Locate the cell with the specified text and output its [x, y] center coordinate. 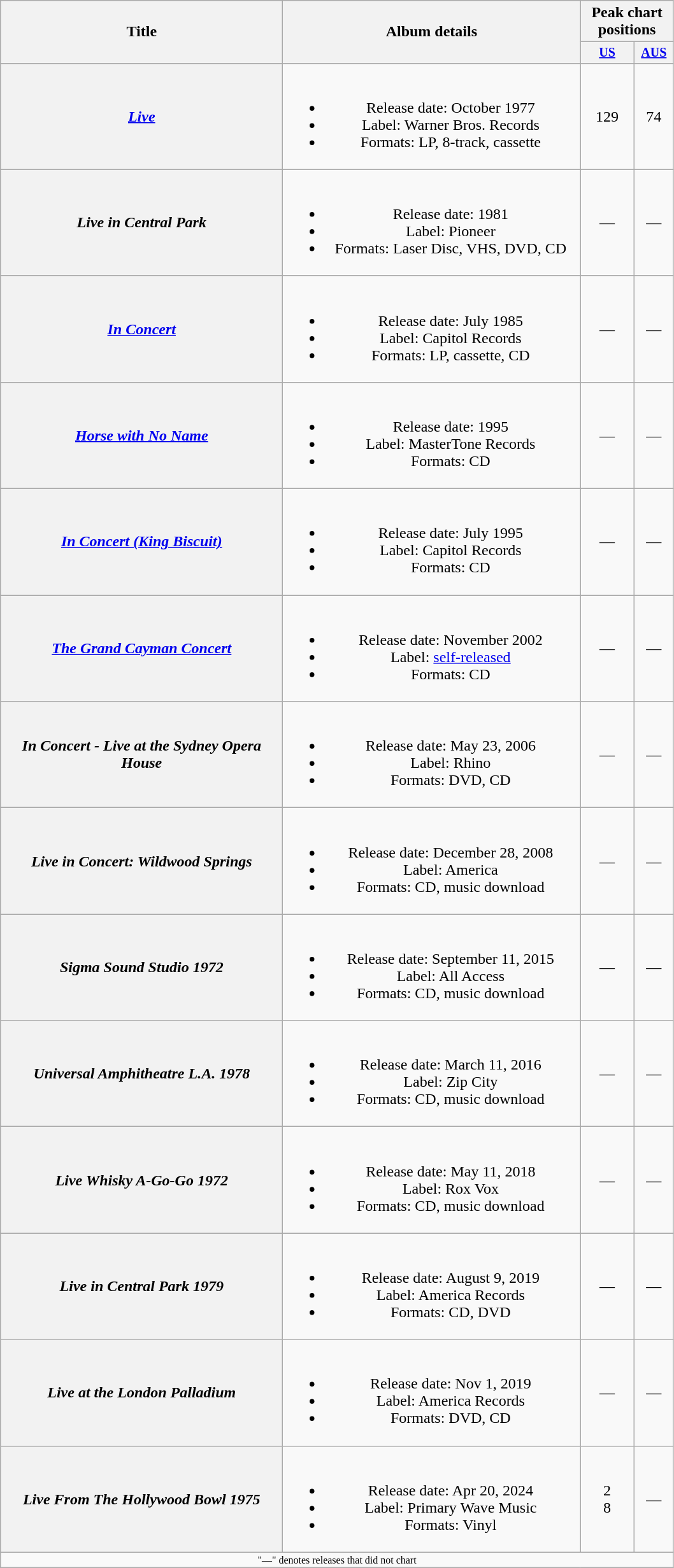
Release date: September 11, 2015Label: All AccessFormats: CD, music download [432, 968]
Release date: March 11, 2016Label: Zip CityFormats: CD, music download [432, 1073]
Live Whisky A-Go-Go 1972 [141, 1180]
Release date: 1995Label: MasterTone RecordsFormats: CD [432, 435]
Live at the London Palladium [141, 1393]
Horse with No Name [141, 435]
Release date: Apr 20, 2024Label: Primary Wave MusicFormats: Vinyl [432, 1499]
Live [141, 116]
28 [607, 1499]
In Concert - Live at the Sydney Opera House [141, 755]
Release date: November 2002Label: self-releasedFormats: CD [432, 648]
In Concert [141, 328]
US [607, 52]
In Concert (King Biscuit) [141, 542]
Sigma Sound Studio 1972 [141, 968]
74 [654, 116]
Live in Central Park 1979 [141, 1286]
Live in Concert: Wildwood Springs [141, 861]
Release date: Nov 1, 2019Label: America RecordsFormats: DVD, CD [432, 1393]
AUS [654, 52]
Release date: 1981Label: PioneerFormats: Laser Disc, VHS, DVD, CD [432, 223]
Release date: December 28, 2008Label: AmericaFormats: CD, music download [432, 861]
"—" denotes releases that did not chart [338, 1560]
The Grand Cayman Concert [141, 648]
Album details [432, 32]
Release date: May 23, 2006Label: RhinoFormats: DVD, CD [432, 755]
Release date: October 1977Label: Warner Bros. RecordsFormats: LP, 8-track, cassette [432, 116]
Live From The Hollywood Bowl 1975 [141, 1499]
Live in Central Park [141, 223]
Universal Amphitheatre L.A. 1978 [141, 1073]
Release date: May 11, 2018Label: Rox VoxFormats: CD, music download [432, 1180]
Title [141, 32]
129 [607, 116]
Release date: August 9, 2019Label: America RecordsFormats: CD, DVD [432, 1286]
Peak chart positions [627, 22]
Release date: July 1995Label: Capitol RecordsFormats: CD [432, 542]
Release date: July 1985Label: Capitol RecordsFormats: LP, cassette, CD [432, 328]
